Return the [X, Y] coordinate for the center point of the cell that contains the specified text.  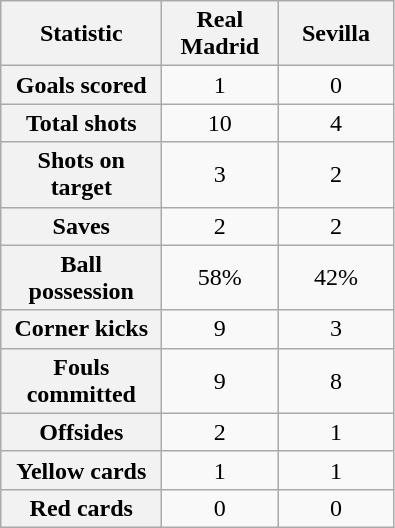
Fouls committed [82, 380]
Saves [82, 226]
10 [220, 123]
4 [336, 123]
8 [336, 380]
Sevilla [336, 34]
Ball possession [82, 278]
Offsides [82, 432]
Statistic [82, 34]
42% [336, 278]
Red cards [82, 508]
Yellow cards [82, 470]
Shots on target [82, 174]
Real Madrid [220, 34]
Goals scored [82, 85]
Total shots [82, 123]
Corner kicks [82, 329]
58% [220, 278]
